Find where the given text appears and provide that cell's center as (x, y) coordinate. 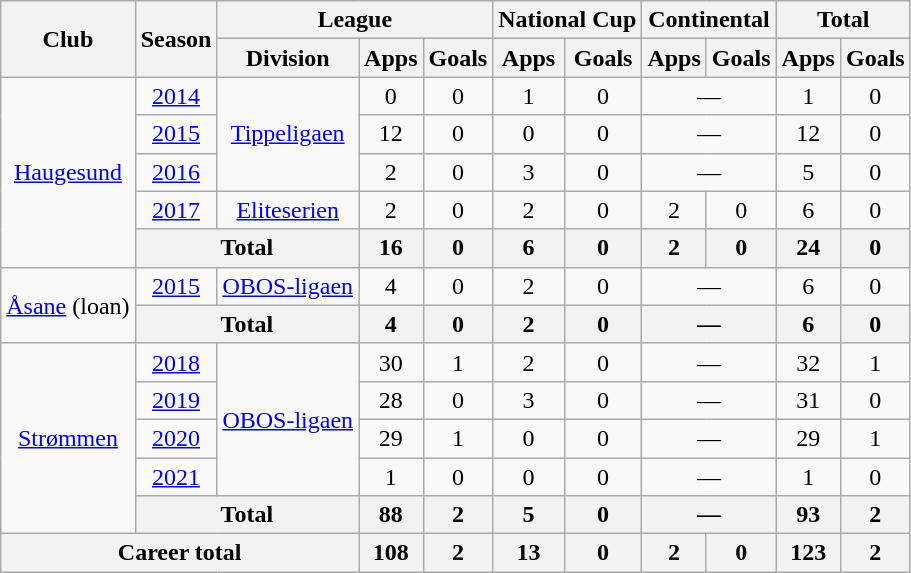
Åsane (loan) (68, 305)
Haugesund (68, 172)
24 (808, 248)
123 (808, 553)
28 (391, 400)
Career total (180, 553)
30 (391, 362)
2019 (176, 400)
2014 (176, 96)
Division (288, 58)
League (355, 20)
2020 (176, 438)
2018 (176, 362)
Season (176, 39)
32 (808, 362)
16 (391, 248)
National Cup (568, 20)
Continental (709, 20)
2017 (176, 210)
2016 (176, 172)
108 (391, 553)
2021 (176, 477)
31 (808, 400)
Tippeligaen (288, 134)
Club (68, 39)
Eliteserien (288, 210)
93 (808, 515)
88 (391, 515)
Strømmen (68, 438)
13 (529, 553)
